Identify which cell holds the provided text, then report its (X, Y) central coordinate. 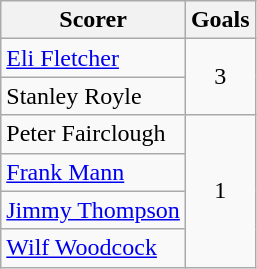
Peter Fairclough (94, 134)
Stanley Royle (94, 96)
Jimmy Thompson (94, 210)
1 (220, 191)
Wilf Woodcock (94, 248)
3 (220, 77)
Scorer (94, 20)
Goals (220, 20)
Frank Mann (94, 172)
Eli Fletcher (94, 58)
